Extract the [X, Y] coordinate from the center of the cell holding the provided text.  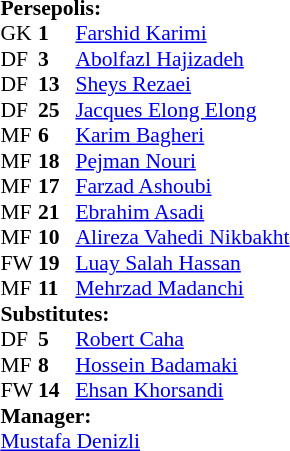
18 [57, 161]
Abolfazl Hajizadeh [182, 59]
1 [57, 33]
Ebrahim Asadi [182, 212]
Karim Bagheri [182, 135]
Farzad Ashoubi [182, 187]
Luay Salah Hassan [182, 263]
Mehrzad Madanchi [182, 289]
3 [57, 59]
8 [57, 365]
GK [19, 33]
11 [57, 289]
5 [57, 339]
Ehsan Khorsandi [182, 391]
25 [57, 110]
Alireza Vahedi Nikbakht [182, 237]
Sheys Rezaei [182, 85]
10 [57, 237]
21 [57, 212]
Hossein Badamaki [182, 365]
14 [57, 391]
Pejman Nouri [182, 161]
Jacques Elong Elong [182, 110]
Manager: [144, 416]
Farshid Karimi [182, 33]
Robert Caha [182, 339]
6 [57, 135]
Substitutes: [144, 314]
17 [57, 187]
13 [57, 85]
19 [57, 263]
